Find where the given text appears and provide that cell's center as [X, Y] coordinate. 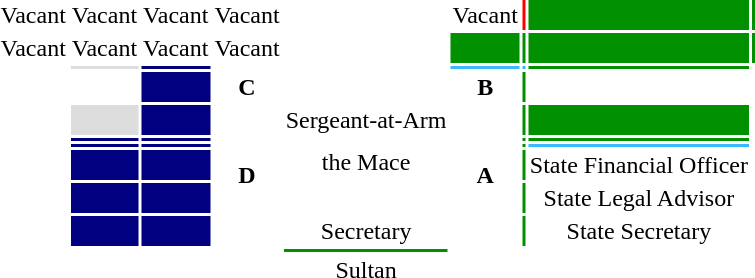
C [247, 87]
Sergeant-at-Arm [366, 120]
B [485, 87]
State Legal Advisor [638, 198]
D [247, 176]
Secretary [366, 231]
State Secretary [638, 231]
State Financial Officer [638, 165]
the Mace [366, 162]
A [485, 176]
